Determine the [X, Y] coordinate at the center of the cell enclosing the given text.  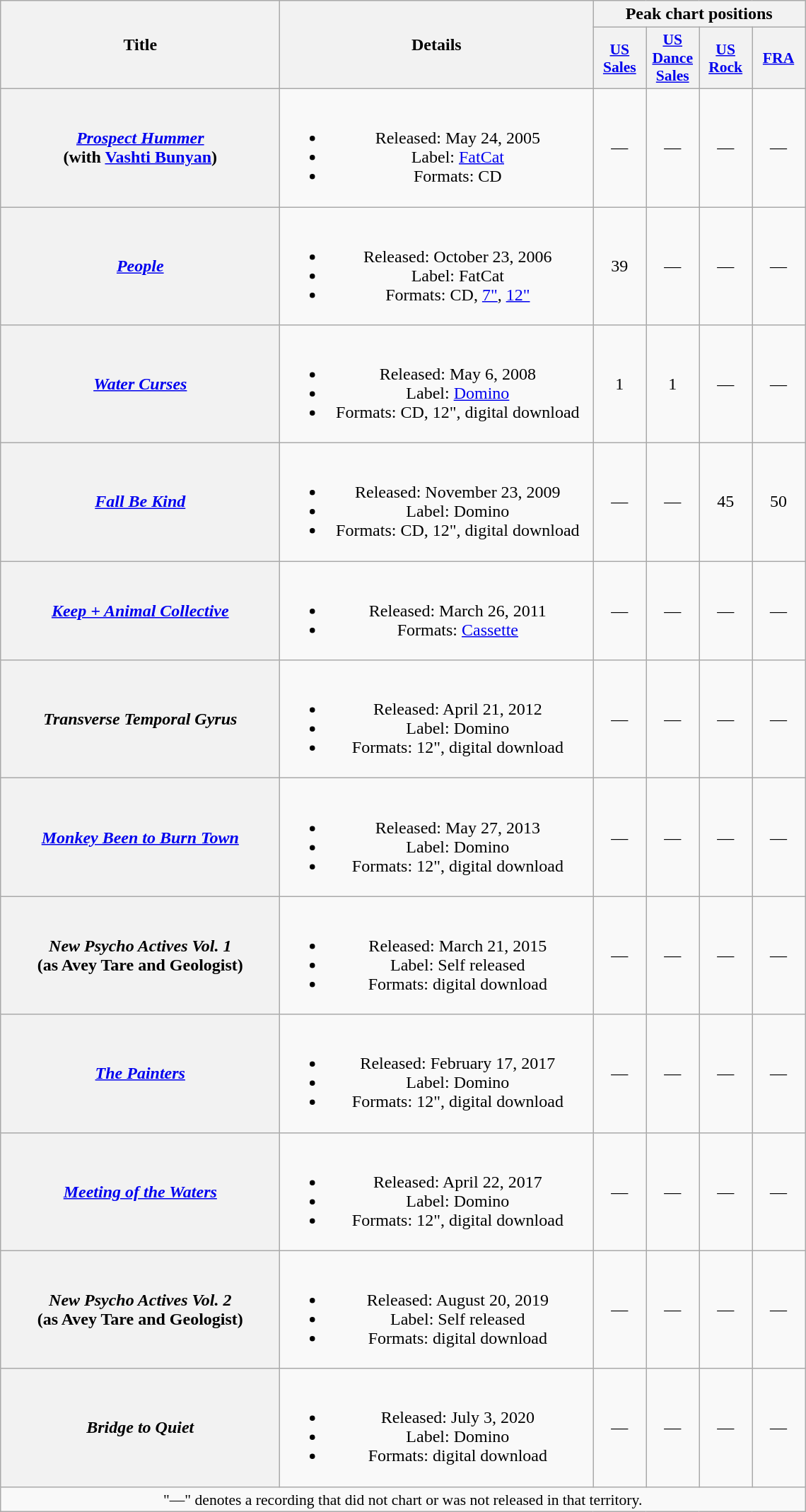
Released: October 23, 2006Label: FatCatFormats: CD, 7", 12" [437, 266]
45 [725, 502]
Peak chart positions [699, 14]
Monkey Been to Burn Town [140, 837]
Released: July 3, 2020Label: DominoFormats: digital download [437, 1428]
New Psycho Actives Vol. 2(as Avey Tare and Geologist) [140, 1309]
Released: March 21, 2015Label: Self releasedFormats: digital download [437, 956]
People [140, 266]
Transverse Temporal Gyrus [140, 720]
Water Curses [140, 385]
The Painters [140, 1073]
Released: May 24, 2005Label: FatCatFormats: CD [437, 147]
Bridge to Quiet [140, 1428]
Released: November 23, 2009Label: DominoFormats: CD, 12", digital download [437, 502]
USDanceSales [673, 58]
39 [619, 266]
Released: February 17, 2017Label: DominoFormats: 12", digital download [437, 1073]
Title [140, 45]
Meeting of the Waters [140, 1192]
Released: April 21, 2012Label: DominoFormats: 12", digital download [437, 720]
Released: May 6, 2008Label: DominoFormats: CD, 12", digital download [437, 385]
Keep + Animal Collective [140, 611]
Prospect Hummer(with Vashti Bunyan) [140, 147]
50 [779, 502]
"—" denotes a recording that did not chart or was not released in that territory. [403, 1499]
Details [437, 45]
Released: March 26, 2011Formats: Cassette [437, 611]
FRA [779, 58]
Released: August 20, 2019Label: Self releasedFormats: digital download [437, 1309]
Released: April 22, 2017Label: DominoFormats: 12", digital download [437, 1192]
Released: May 27, 2013Label: DominoFormats: 12", digital download [437, 837]
USRock [725, 58]
Fall Be Kind [140, 502]
USSales [619, 58]
New Psycho Actives Vol. 1(as Avey Tare and Geologist) [140, 956]
